Determine the (X, Y) coordinate at the center of the cell enclosing the given text.  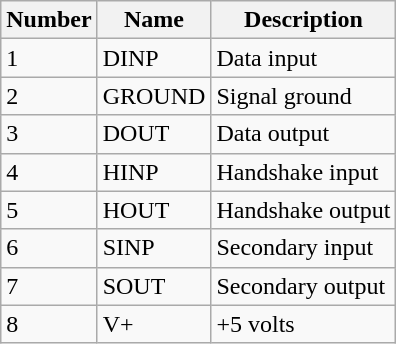
5 (49, 210)
DINP (154, 58)
3 (49, 134)
Handshake input (304, 172)
Secondary output (304, 286)
Data output (304, 134)
Handshake output (304, 210)
Description (304, 20)
Signal ground (304, 96)
Secondary input (304, 248)
GROUND (154, 96)
SINP (154, 248)
DOUT (154, 134)
HINP (154, 172)
Name (154, 20)
7 (49, 286)
6 (49, 248)
2 (49, 96)
SOUT (154, 286)
8 (49, 324)
V+ (154, 324)
+5 volts (304, 324)
4 (49, 172)
Number (49, 20)
1 (49, 58)
HOUT (154, 210)
Data input (304, 58)
